Search for the cell housing the specified text and yield its [X, Y] center coordinate. 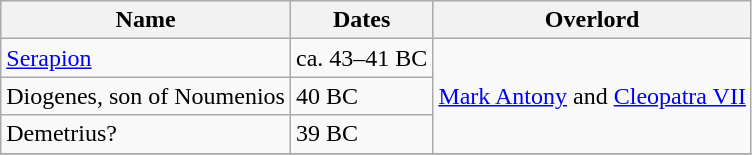
Mark Antony and Cleopatra VII [592, 96]
Overlord [592, 20]
Dates [361, 20]
40 BC [361, 96]
Serapion [146, 58]
Demetrius? [146, 134]
39 BC [361, 134]
ca. 43–41 BC [361, 58]
Diogenes, son of Noumenios [146, 96]
Name [146, 20]
